Search for the cell housing the specified text and yield its [X, Y] center coordinate. 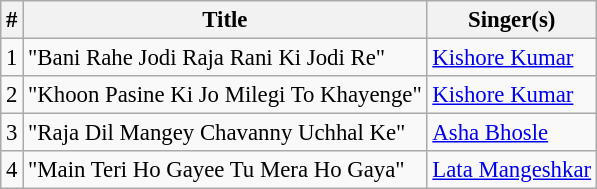
2 [12, 95]
Asha Bhosle [512, 133]
4 [12, 170]
"Khoon Pasine Ki Jo Milegi To Khayenge" [225, 95]
Title [225, 20]
1 [12, 58]
# [12, 20]
"Raja Dil Mangey Chavanny Uchhal Ke" [225, 133]
"Main Teri Ho Gayee Tu Mera Ho Gaya" [225, 170]
Lata Mangeshkar [512, 170]
3 [12, 133]
Singer(s) [512, 20]
"Bani Rahe Jodi Raja Rani Ki Jodi Re" [225, 58]
